Provide the (X, Y) coordinate of the cell's center where the given text is located.  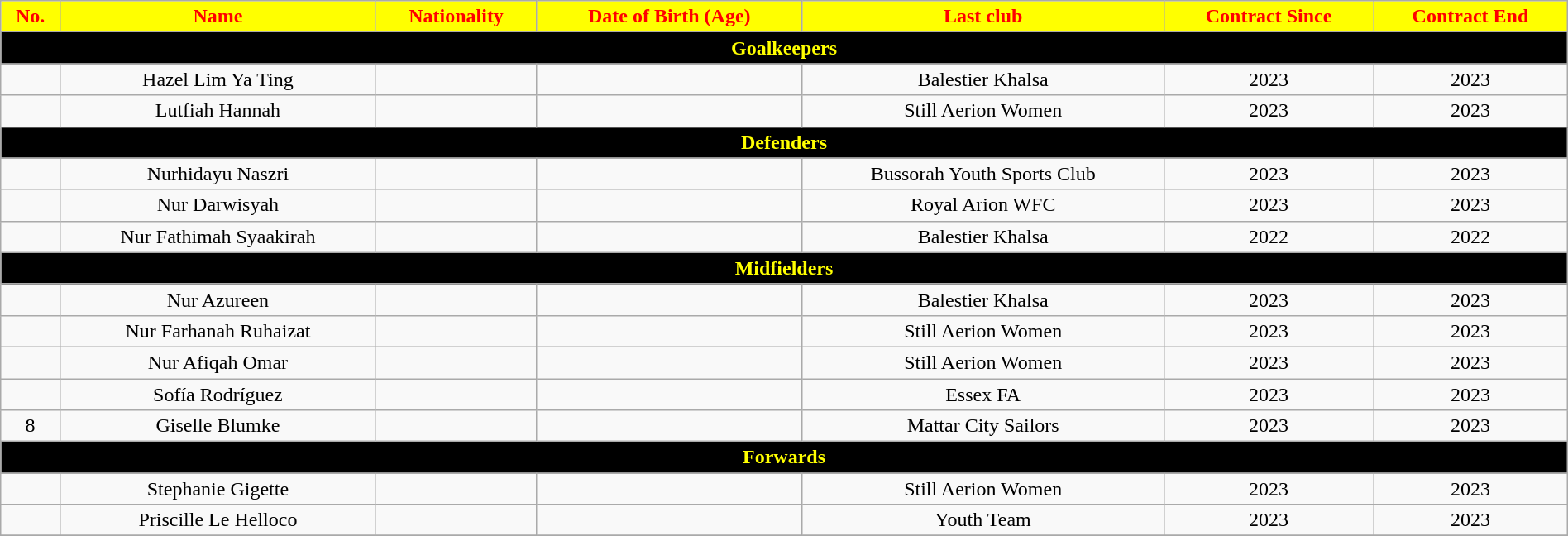
Bussorah Youth Sports Club (983, 174)
Royal Arion WFC (983, 205)
Contract End (1470, 17)
Mattar City Sailors (983, 426)
Nur Afiqah Omar (218, 362)
Defenders (784, 142)
Goalkeepers (784, 48)
Youth Team (983, 520)
Priscille Le Helloco (218, 520)
Stephanie Gigette (218, 489)
Giselle Blumke (218, 426)
Nur Azureen (218, 299)
Date of Birth (Age) (670, 17)
Midfielders (784, 268)
Contract Since (1269, 17)
Hazel Lim Ya Ting (218, 79)
Nur Darwisyah (218, 205)
Nationality (456, 17)
Forwards (784, 457)
Nur Fathimah Syaakirah (218, 237)
No. (31, 17)
Lutfiah Hannah (218, 111)
8 (31, 426)
Sofía Rodríguez (218, 395)
Nur Farhanah Ruhaizat (218, 331)
Nurhidayu Naszri (218, 174)
Last club (983, 17)
Name (218, 17)
Essex FA (983, 395)
